Scan for the cell matching the given text and deliver its (x, y) coordinate at center. 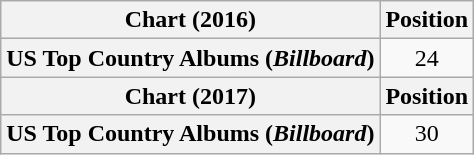
30 (427, 134)
Chart (2017) (190, 96)
24 (427, 58)
Chart (2016) (190, 20)
